Identify which cell holds the provided text, then report its [x, y] central coordinate. 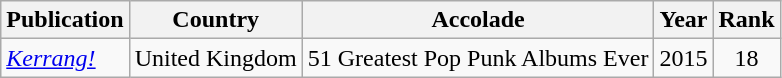
Accolade [478, 20]
Publication [65, 20]
51 Greatest Pop Punk Albums Ever [478, 58]
Year [684, 20]
Kerrang! [65, 58]
Rank [746, 20]
18 [746, 58]
2015 [684, 58]
Country [216, 20]
United Kingdom [216, 58]
